For the text-containing cell, return its midpoint in (X, Y) coordinate format. 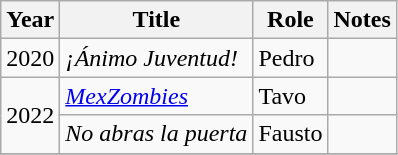
No abras la puerta (156, 134)
Role (290, 20)
Notes (362, 20)
Fausto (290, 134)
Year (30, 20)
2020 (30, 58)
MexZombies (156, 96)
Pedro (290, 58)
Title (156, 20)
Tavo (290, 96)
2022 (30, 115)
¡Ánimo Juventud! (156, 58)
